Return (x, y) of the center of cell containing provided text 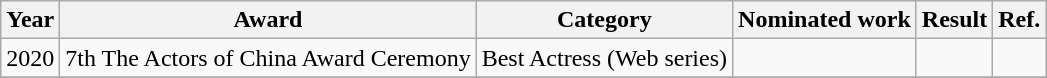
Nominated work (825, 20)
Year (30, 20)
Award (268, 20)
Ref. (1020, 20)
Category (604, 20)
7th The Actors of China Award Ceremony (268, 58)
2020 (30, 58)
Result (954, 20)
Best Actress (Web series) (604, 58)
